Identify which cell holds the provided text, then report its (x, y) central coordinate. 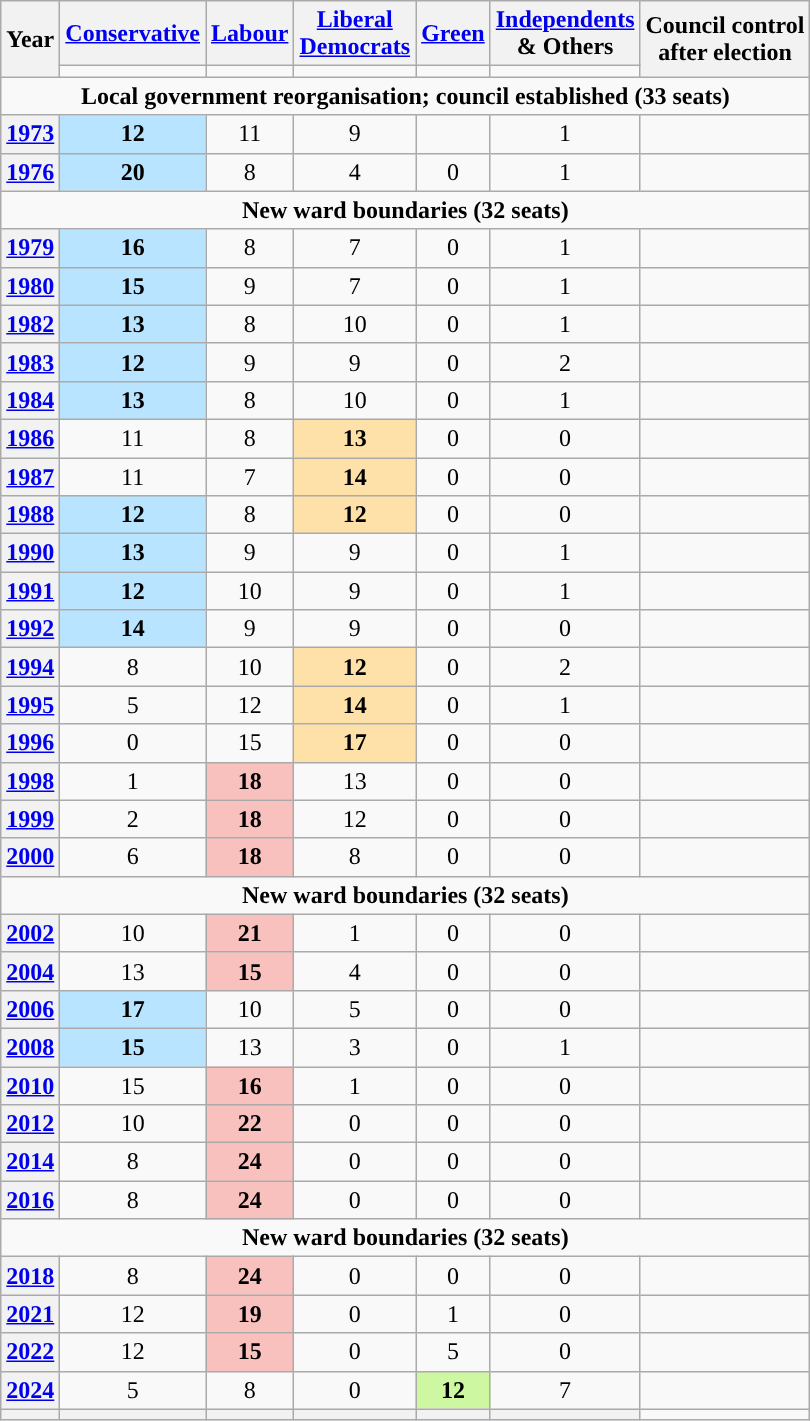
2006 (30, 1009)
Liberal Democrats (355, 34)
1988 (30, 515)
1998 (30, 781)
Council controlafter election (725, 39)
2012 (30, 1124)
2004 (30, 971)
Year (30, 39)
1982 (30, 324)
1999 (30, 819)
20 (133, 172)
2010 (30, 1085)
1994 (30, 667)
2008 (30, 1047)
1996 (30, 743)
2002 (30, 933)
3 (355, 1047)
2014 (30, 1162)
1987 (30, 477)
1992 (30, 629)
Green (454, 34)
2016 (30, 1200)
Conservative (133, 34)
22 (250, 1124)
Labour (250, 34)
6 (133, 857)
1976 (30, 172)
2000 (30, 857)
1984 (30, 400)
2018 (30, 1276)
1990 (30, 553)
1973 (30, 134)
21 (250, 933)
1979 (30, 248)
1991 (30, 591)
1980 (30, 286)
Independents& Others (565, 34)
1995 (30, 705)
Local government reorganisation; council established (33 seats) (406, 96)
19 (250, 1314)
1983 (30, 362)
2022 (30, 1352)
1986 (30, 438)
2021 (30, 1314)
2024 (30, 1390)
